Pinpoint the cell where the given text exists, returning its [x, y] midpoint coordinate. 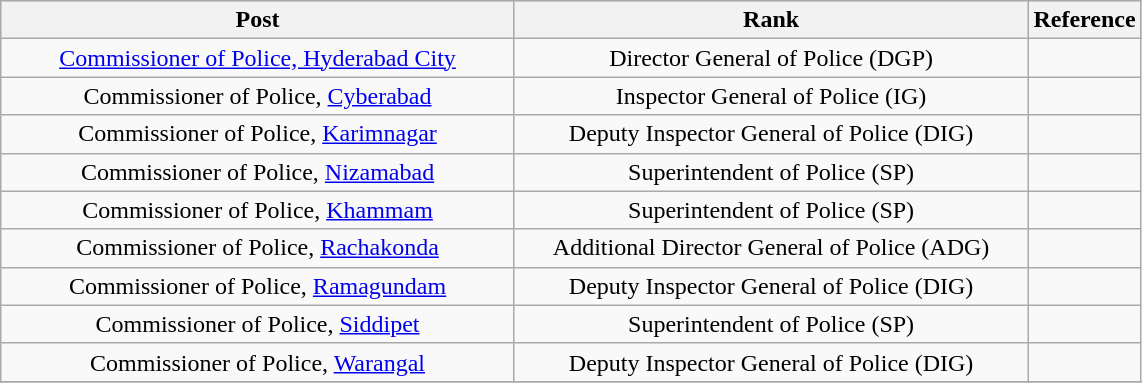
Director General of Police (DGP) [771, 58]
Post [258, 20]
Commissioner of Police, Warangal [258, 362]
Additional Director General of Police (ADG) [771, 248]
Commissioner of Police, Karimnagar [258, 134]
Commissioner of Police, Khammam [258, 210]
Rank [771, 20]
Commissioner of Police, Hyderabad City [258, 58]
Commissioner of Police, Siddipet [258, 324]
Commissioner of Police, Cyberabad [258, 96]
Commissioner of Police, Rachakonda [258, 248]
Commissioner of Police, Ramagundam [258, 286]
Inspector General of Police (IG) [771, 96]
Reference [1084, 20]
Commissioner of Police, Nizamabad [258, 172]
